Locate the cell with the specified text and output its (x, y) center coordinate. 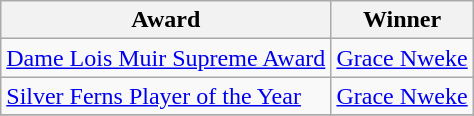
Award (166, 20)
Dame Lois Muir Supreme Award (166, 58)
Silver Ferns Player of the Year (166, 96)
Winner (402, 20)
